Find where the given text appears and provide that cell's center as [x, y] coordinate. 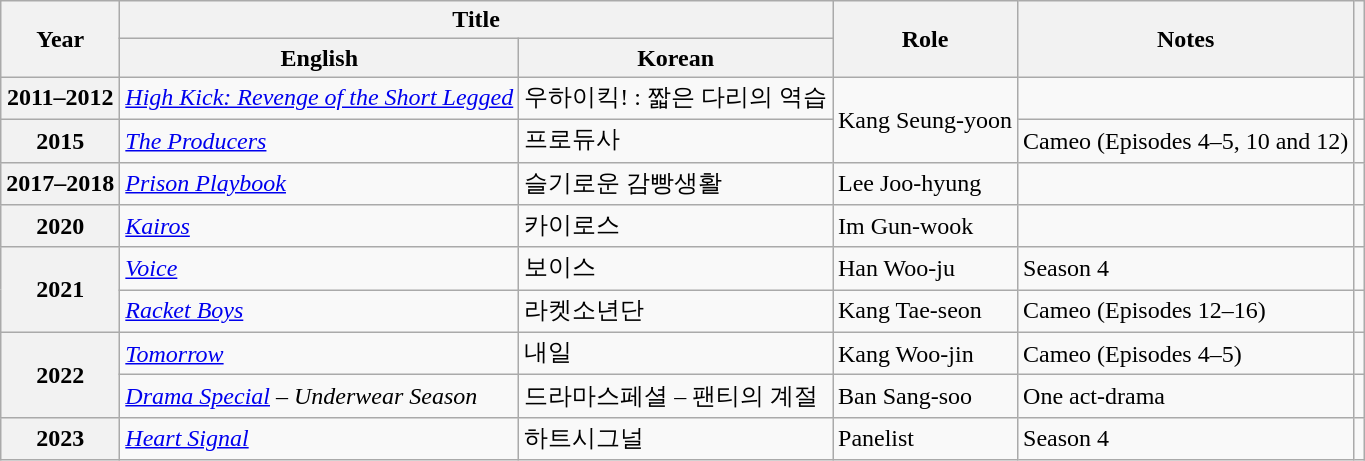
프로듀사 [676, 140]
Drama Special – Underwear Season [320, 396]
Han Woo-ju [924, 268]
내일 [676, 354]
2020 [60, 226]
Voice [320, 268]
우하이킥! : 짧은 다리의 역습 [676, 98]
드라마스페셜 – 팬티의 계절 [676, 396]
보이스 [676, 268]
Title [476, 20]
Kang Seung-yoon [924, 120]
2015 [60, 140]
High Kick: Revenge of the Short Legged [320, 98]
카이로스 [676, 226]
Racket Boys [320, 312]
Cameo (Episodes 4–5) [1186, 354]
Role [924, 39]
Korean [676, 58]
2017–2018 [60, 184]
2023 [60, 438]
Lee Joo-hyung [924, 184]
Ban Sang-soo [924, 396]
Tomorrow [320, 354]
2021 [60, 290]
Im Gun-wook [924, 226]
Prison Playbook [320, 184]
라켓소년단 [676, 312]
Kang Tae-seon [924, 312]
One act-drama [1186, 396]
English [320, 58]
2022 [60, 374]
Year [60, 39]
Cameo (Episodes 12–16) [1186, 312]
Cameo (Episodes 4–5, 10 and 12) [1186, 140]
Notes [1186, 39]
슬기로운 감빵생활 [676, 184]
Panelist [924, 438]
Kang Woo-jin [924, 354]
Heart Signal [320, 438]
하트시그널 [676, 438]
The Producers [320, 140]
Kairos [320, 226]
2011–2012 [60, 98]
